For the text-containing cell, return its midpoint in (x, y) coordinate format. 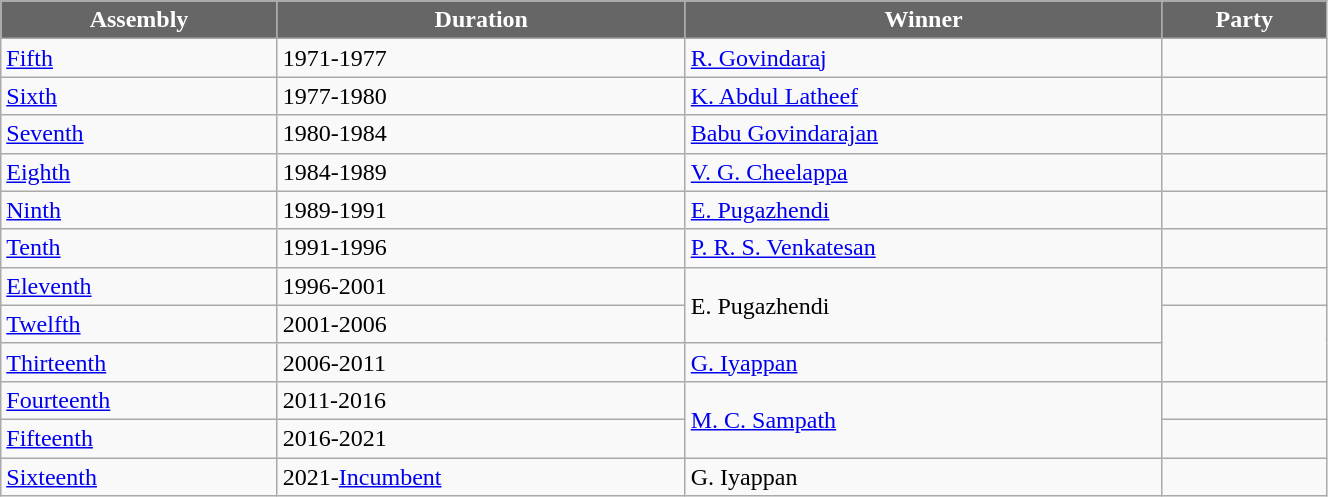
1971-1977 (481, 58)
Seventh (140, 134)
Tenth (140, 248)
Party (1244, 20)
1980-1984 (481, 134)
2021-Incumbent (481, 477)
R. Govindaraj (924, 58)
Sixteenth (140, 477)
Assembly (140, 20)
1977-1980 (481, 96)
Fifteenth (140, 438)
Duration (481, 20)
Eighth (140, 172)
Fifth (140, 58)
P. R. S. Venkatesan (924, 248)
2011-2016 (481, 400)
2016-2021 (481, 438)
V. G. Cheelappa (924, 172)
Sixth (140, 96)
1989-1991 (481, 210)
M. C. Sampath (924, 419)
2001-2006 (481, 324)
1984-1989 (481, 172)
2006-2011 (481, 362)
K. Abdul Latheef (924, 96)
Winner (924, 20)
Twelfth (140, 324)
Babu Govindarajan (924, 134)
Thirteenth (140, 362)
1996-2001 (481, 286)
1991-1996 (481, 248)
Ninth (140, 210)
Eleventh (140, 286)
Fourteenth (140, 400)
